Provide the (x, y) coordinate of the cell's center where the given text is located.  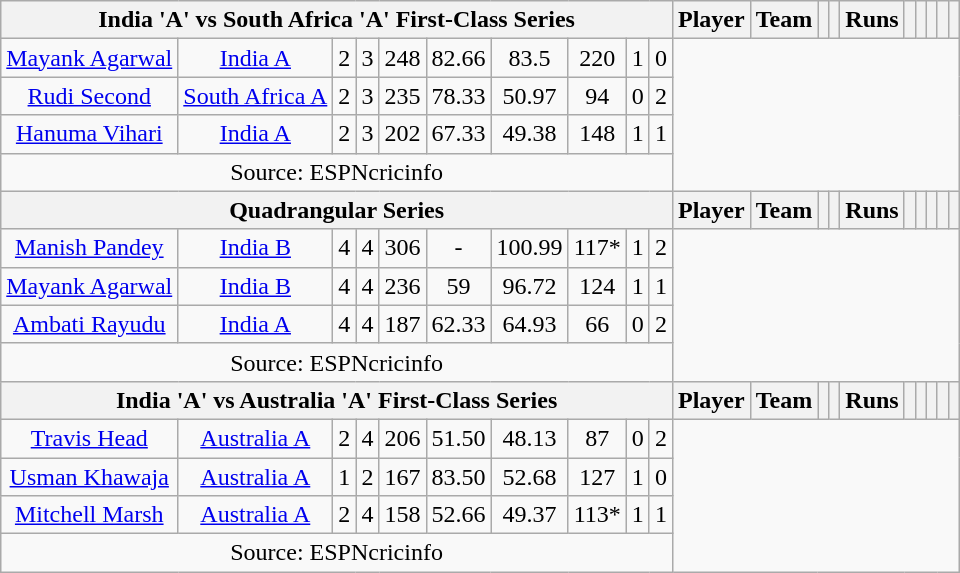
India 'A' vs Australia 'A' First-Class Series (337, 400)
Usman Khawaja (90, 477)
49.38 (530, 134)
67.33 (458, 134)
62.33 (458, 324)
49.37 (530, 515)
248 (402, 58)
96.72 (530, 286)
83.5 (530, 58)
235 (402, 96)
South Africa A (256, 96)
Mitchell Marsh (90, 515)
52.66 (458, 515)
78.33 (458, 96)
Quadrangular Series (337, 210)
Hanuma Vihari (90, 134)
148 (597, 134)
Manish Pandey (90, 248)
83.50 (458, 477)
Travis Head (90, 438)
- (458, 248)
167 (402, 477)
113* (597, 515)
306 (402, 248)
202 (402, 134)
64.93 (530, 324)
52.68 (530, 477)
66 (597, 324)
206 (402, 438)
Rudi Second (90, 96)
Ambati Rayudu (90, 324)
187 (402, 324)
236 (402, 286)
87 (597, 438)
100.99 (530, 248)
82.66 (458, 58)
127 (597, 477)
117* (597, 248)
India 'A' vs South Africa 'A' First-Class Series (337, 20)
50.97 (530, 96)
220 (597, 58)
51.50 (458, 438)
59 (458, 286)
94 (597, 96)
158 (402, 515)
124 (597, 286)
48.13 (530, 438)
